Scan for the cell matching the given text and deliver its [x, y] coordinate at center. 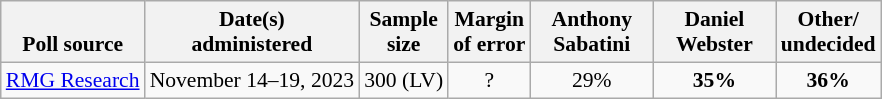
29% [592, 80]
Samplesize [404, 32]
Poll source [73, 32]
35% [714, 80]
AnthonySabatini [592, 32]
Marginof error [489, 32]
36% [828, 80]
November 14–19, 2023 [252, 80]
RMG Research [73, 80]
DanielWebster [714, 32]
Other/undecided [828, 32]
Date(s)administered [252, 32]
300 (LV) [404, 80]
? [489, 80]
